Return (x, y) of the center of cell containing provided text 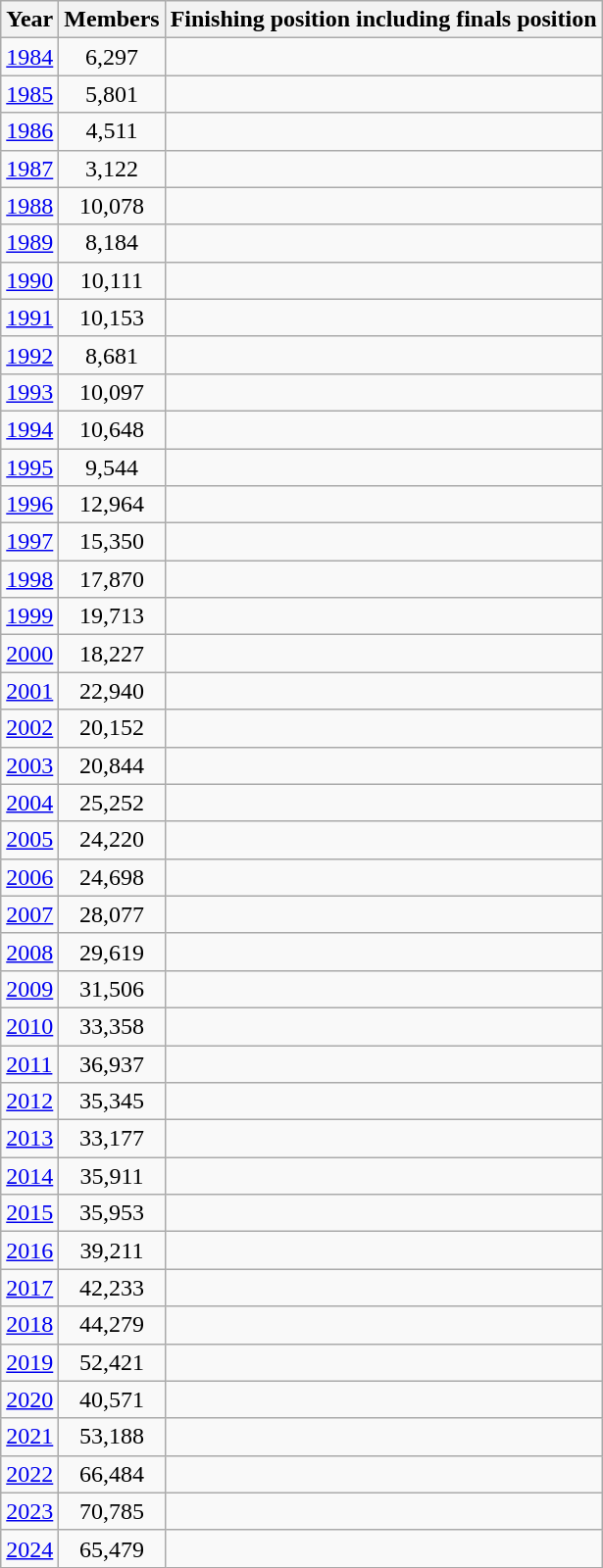
52,421 (112, 1362)
2007 (29, 914)
Year (29, 20)
20,844 (112, 765)
31,506 (112, 989)
8,681 (112, 355)
2020 (29, 1399)
5,801 (112, 94)
42,233 (112, 1288)
44,279 (112, 1325)
65,479 (112, 1548)
9,544 (112, 467)
2024 (29, 1548)
18,227 (112, 654)
2001 (29, 691)
10,078 (112, 206)
36,937 (112, 1063)
28,077 (112, 914)
12,964 (112, 505)
35,911 (112, 1176)
2013 (29, 1139)
10,648 (112, 429)
1986 (29, 131)
1988 (29, 206)
1989 (29, 243)
15,350 (112, 542)
1997 (29, 542)
10,111 (112, 280)
1998 (29, 579)
2000 (29, 654)
2018 (29, 1325)
2010 (29, 1026)
35,345 (112, 1102)
2005 (29, 840)
10,153 (112, 318)
2012 (29, 1102)
2003 (29, 765)
2022 (29, 1474)
39,211 (112, 1250)
4,511 (112, 131)
2016 (29, 1250)
2019 (29, 1362)
22,940 (112, 691)
10,097 (112, 392)
2021 (29, 1437)
2008 (29, 952)
6,297 (112, 57)
66,484 (112, 1474)
2009 (29, 989)
40,571 (112, 1399)
29,619 (112, 952)
1991 (29, 318)
53,188 (112, 1437)
2017 (29, 1288)
Members (112, 20)
2004 (29, 803)
70,785 (112, 1511)
1994 (29, 429)
Finishing position including finals position (383, 20)
33,358 (112, 1026)
33,177 (112, 1139)
1992 (29, 355)
2015 (29, 1213)
2014 (29, 1176)
1987 (29, 169)
24,220 (112, 840)
1993 (29, 392)
24,698 (112, 877)
1990 (29, 280)
1985 (29, 94)
17,870 (112, 579)
25,252 (112, 803)
2002 (29, 728)
35,953 (112, 1213)
1999 (29, 616)
20,152 (112, 728)
2006 (29, 877)
1984 (29, 57)
1996 (29, 505)
3,122 (112, 169)
8,184 (112, 243)
2011 (29, 1063)
2023 (29, 1511)
19,713 (112, 616)
1995 (29, 467)
